Scan for the cell matching the given text and deliver its [x, y] coordinate at center. 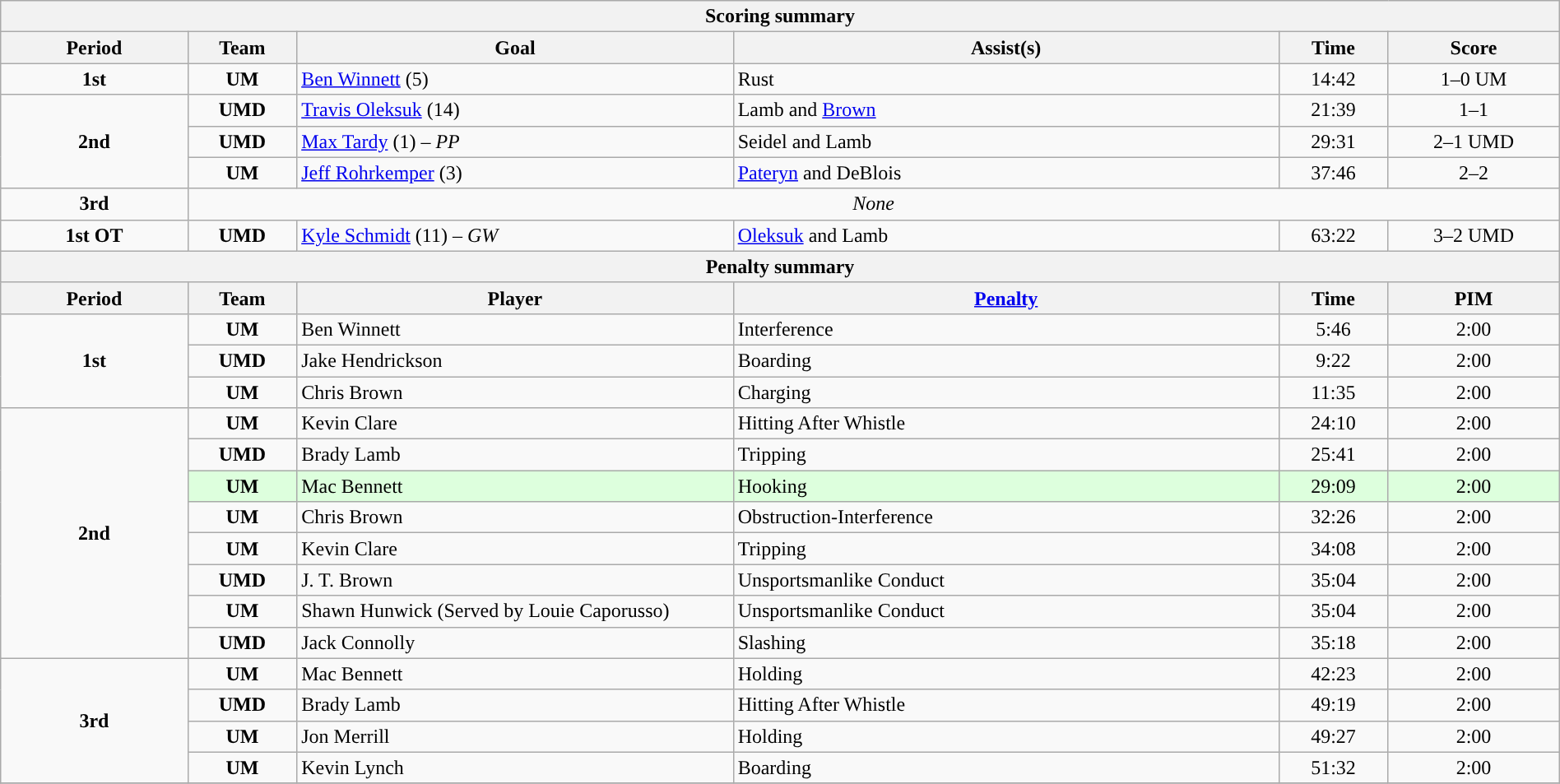
5:46 [1333, 329]
Assist(s) [1005, 48]
3–2 UMD [1474, 235]
Jack Connolly [515, 643]
Goal [515, 48]
J. T. Brown [515, 580]
Obstruction-Interference [1005, 517]
14:42 [1333, 79]
PIM [1474, 298]
35:18 [1333, 643]
29:09 [1333, 486]
1–1 [1474, 110]
Seidel and Lamb [1005, 141]
37:46 [1333, 173]
Rust [1005, 79]
1–0 UM [1474, 79]
Charging [1005, 392]
21:39 [1333, 110]
2–2 [1474, 173]
Scoring summary [780, 16]
11:35 [1333, 392]
Oleksuk and Lamb [1005, 235]
29:31 [1333, 141]
Jon Merrill [515, 736]
Player [515, 298]
Jeff Rohrkemper (3) [515, 173]
Score [1474, 48]
Kyle Schmidt (11) – GW [515, 235]
None [874, 204]
25:41 [1333, 455]
Kevin Lynch [515, 768]
Hooking [1005, 486]
63:22 [1333, 235]
32:26 [1333, 517]
Pateryn and DeBlois [1005, 173]
24:10 [1333, 424]
49:27 [1333, 736]
Shawn Hunwick (Served by Louie Caporusso) [515, 611]
Slashing [1005, 643]
1st OT [94, 235]
Ben Winnett [515, 329]
Travis Oleksuk (14) [515, 110]
Lamb and Brown [1005, 110]
51:32 [1333, 768]
49:19 [1333, 705]
Ben Winnett (5) [515, 79]
Jake Hendrickson [515, 360]
Interference [1005, 329]
2–1 UMD [1474, 141]
Penalty summary [780, 267]
Max Tardy (1) – PP [515, 141]
Penalty [1005, 298]
34:08 [1333, 549]
42:23 [1333, 674]
9:22 [1333, 360]
